Return the [X, Y] coordinate for the center point of the cell that contains the specified text.  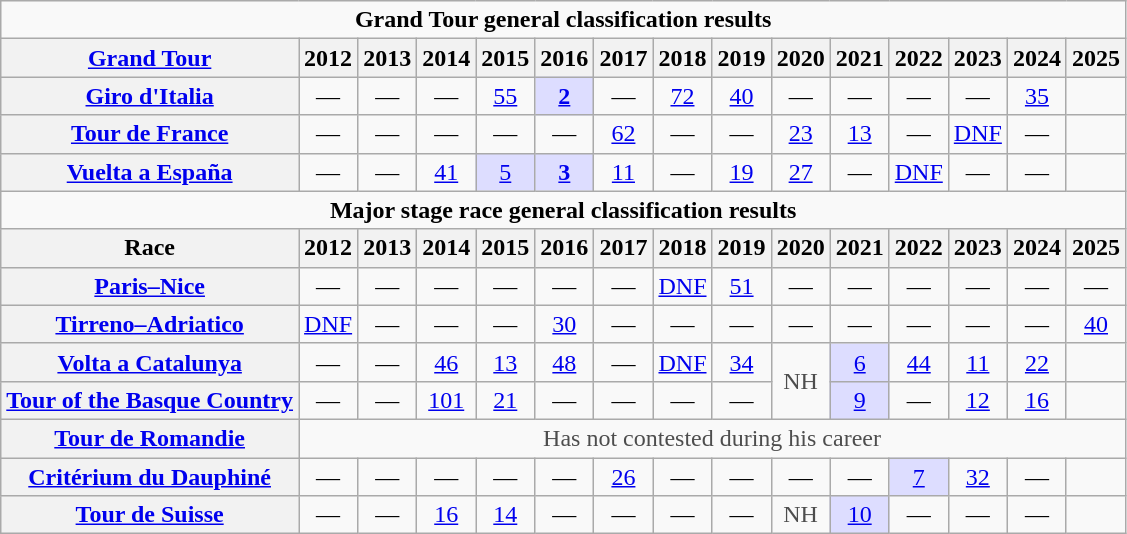
Tour of the Basque Country [150, 400]
3 [564, 172]
32 [978, 477]
48 [564, 362]
Tour de Suisse [150, 515]
Has not contested during his career [712, 438]
7 [918, 477]
Race [150, 248]
44 [918, 362]
Giro d'Italia [150, 96]
46 [446, 362]
Volta a Catalunya [150, 362]
Tour de Romandie [150, 438]
9 [860, 400]
2 [564, 96]
101 [446, 400]
55 [506, 96]
35 [1036, 96]
51 [742, 286]
10 [860, 515]
Paris–Nice [150, 286]
19 [742, 172]
27 [800, 172]
22 [1036, 362]
14 [506, 515]
72 [682, 96]
30 [564, 324]
26 [624, 477]
62 [624, 134]
34 [742, 362]
Tour de France [150, 134]
41 [446, 172]
Vuelta a España [150, 172]
Tirreno–Adriatico [150, 324]
21 [506, 400]
Major stage race general classification results [564, 210]
5 [506, 172]
Grand Tour general classification results [564, 20]
23 [800, 134]
Critérium du Dauphiné [150, 477]
Grand Tour [150, 58]
12 [978, 400]
6 [860, 362]
